Pinpoint the cell where the given text exists, returning its (x, y) midpoint coordinate. 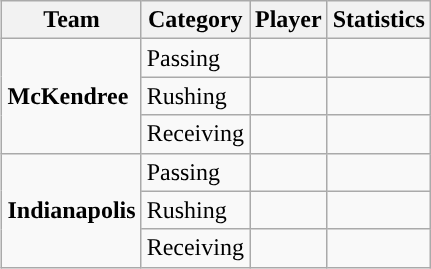
Category (195, 20)
McKendree (72, 96)
Statistics (378, 20)
Team (72, 20)
Player (289, 20)
Indianapolis (72, 210)
